For the text-containing cell, return its midpoint in (x, y) coordinate format. 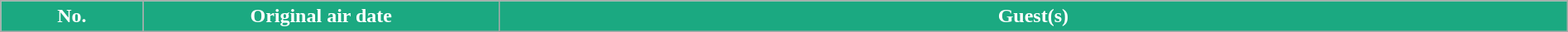
No. (72, 16)
Guest(s) (1034, 16)
Original air date (321, 16)
